For the text-containing cell, return its midpoint in [X, Y] coordinate format. 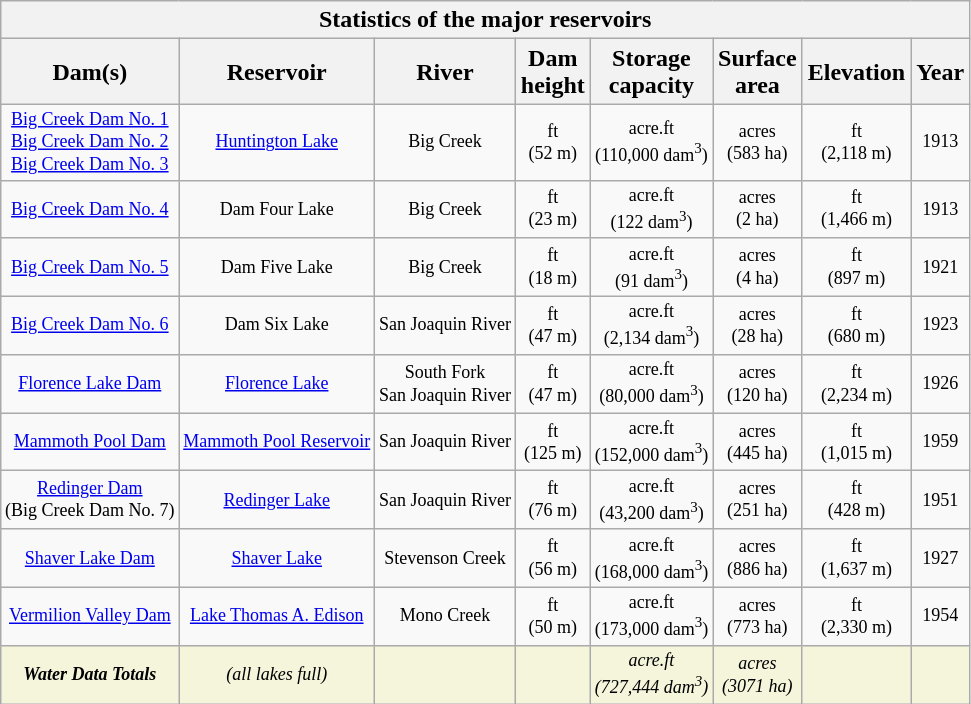
Year [940, 72]
ft(428 m) [856, 500]
Big Creek Dam No. 1Big Creek Dam No. 2Big Creek Dam No. 3 [90, 142]
acres(3071 ha) [757, 674]
acres(2 ha) [757, 209]
ft(680 m) [856, 325]
Shaver Lake [277, 558]
1951 [940, 500]
ft(18 m) [552, 267]
1959 [940, 442]
acre.ft(91 dam3) [651, 267]
ft(1,466 m) [856, 209]
ft(52 m) [552, 142]
Redinger Dam(Big Creek Dam No. 7) [90, 500]
Stevenson Creek [446, 558]
ft(897 m) [856, 267]
Statistics of the major reservoirs [486, 20]
Big Creek Dam No. 4 [90, 209]
ft(1,637 m) [856, 558]
acre.ft(110,000 dam3) [651, 142]
Damheight [552, 72]
acres(4 ha) [757, 267]
acres(120 ha) [757, 384]
River [446, 72]
1954 [940, 616]
ft(125 m) [552, 442]
Shaver Lake Dam [90, 558]
acres(583 ha) [757, 142]
1923 [940, 325]
Reservoir [277, 72]
Big Creek Dam No. 5 [90, 267]
Mammoth Pool Dam [90, 442]
ft(2,330 m) [856, 616]
1927 [940, 558]
ft(2,118 m) [856, 142]
acres(251 ha) [757, 500]
(all lakes full) [277, 674]
South ForkSan Joaquin River [446, 384]
acre.ft(122 dam3) [651, 209]
acre.ft(168,000 dam3) [651, 558]
acre.ft(173,000 dam3) [651, 616]
Lake Thomas A. Edison [277, 616]
Storagecapacity [651, 72]
ft(2,234 m) [856, 384]
Water Data Totals [90, 674]
Mono Creek [446, 616]
Florence Lake Dam [90, 384]
acres(773 ha) [757, 616]
1926 [940, 384]
ft(23 m) [552, 209]
Huntington Lake [277, 142]
acre.ft(152,000 dam3) [651, 442]
acre.ft(43,200 dam3) [651, 500]
acre.ft(80,000 dam3) [651, 384]
Dam(s) [90, 72]
ft(1,015 m) [856, 442]
acre.ft(2,134 dam3) [651, 325]
Redinger Lake [277, 500]
acres(28 ha) [757, 325]
1921 [940, 267]
Dam Six Lake [277, 325]
ft(50 m) [552, 616]
Vermilion Valley Dam [90, 616]
Dam Five Lake [277, 267]
acre.ft(727,444 dam3) [651, 674]
acres(445 ha) [757, 442]
Dam Four Lake [277, 209]
Elevation [856, 72]
Mammoth Pool Reservoir [277, 442]
acres(886 ha) [757, 558]
ft(76 m) [552, 500]
Florence Lake [277, 384]
Big Creek Dam No. 6 [90, 325]
ft(56 m) [552, 558]
Surfacearea [757, 72]
